Identify which cell holds the provided text, then report its (x, y) central coordinate. 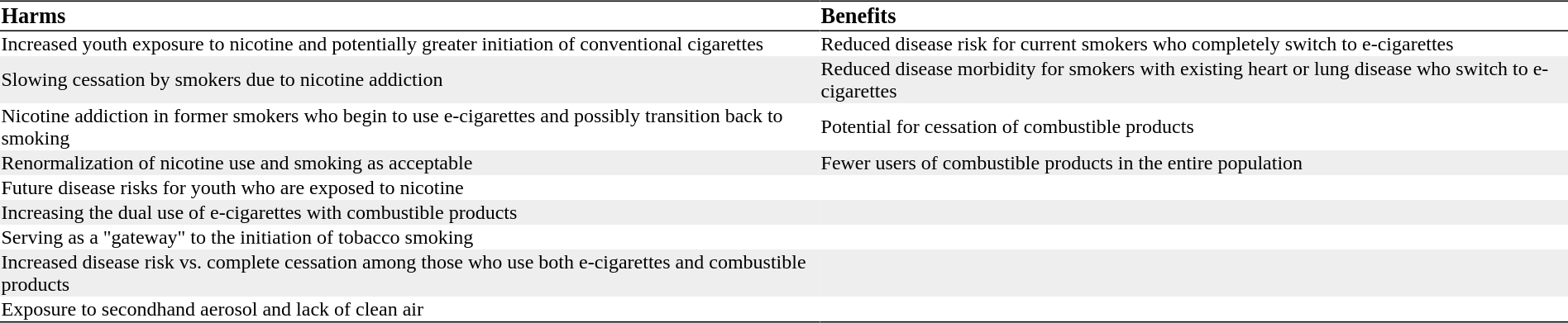
Potential for cessation of combustible products (1194, 127)
Harms (410, 17)
Increased youth exposure to nicotine and potentially greater initiation of conventional cigarettes (410, 44)
Renormalization of nicotine use and smoking as acceptable (410, 163)
Serving as a "gateway" to the initiation of tobacco smoking (410, 237)
Benefits (1194, 17)
Fewer users of combustible products in the entire population (1194, 163)
Slowing cessation by smokers due to nicotine addiction (410, 79)
Increasing the dual use of e-cigarettes with combustible products (410, 212)
Nicotine addiction in former smokers who begin to use e-cigarettes and possibly transition back to smoking (410, 127)
Reduced disease morbidity for smokers with existing heart or lung disease who switch to e-cigarettes (1194, 79)
Exposure to secondhand aerosol and lack of clean air (410, 310)
Increased disease risk vs. complete cessation among those who use both e-cigarettes and combustible products (410, 273)
Future disease risks for youth who are exposed to nicotine (410, 188)
Reduced disease risk for current smokers who completely switch to e-cigarettes (1194, 44)
